From the cell containing the given text, extract its center point as (x, y) coordinate. 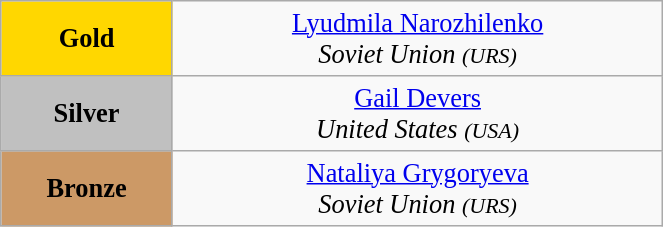
Gold (87, 38)
Gail DeversUnited States (USA) (417, 112)
Nataliya GrygoryevaSoviet Union (URS) (417, 188)
Lyudmila NarozhilenkoSoviet Union (URS) (417, 38)
Bronze (87, 188)
Silver (87, 112)
